Capture the cell that displays the provided text and extract its [X, Y] central coordinate. 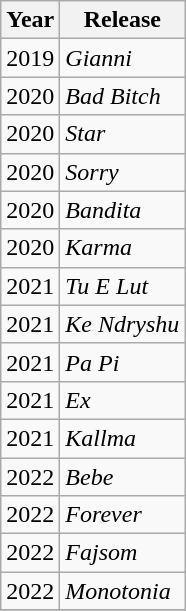
Bebe [122, 477]
Forever [122, 515]
Kallma [122, 438]
Year [30, 20]
Release [122, 20]
Tu E Lut [122, 286]
Bad Bitch [122, 96]
Gianni [122, 58]
Bandita [122, 210]
2019 [30, 58]
Fajsom [122, 553]
Pa Pi [122, 362]
Ke Ndryshu [122, 324]
Star [122, 134]
Ex [122, 400]
Monotonia [122, 591]
Karma [122, 248]
Sorry [122, 172]
